Find where the given text appears and provide that cell's center as (x, y) coordinate. 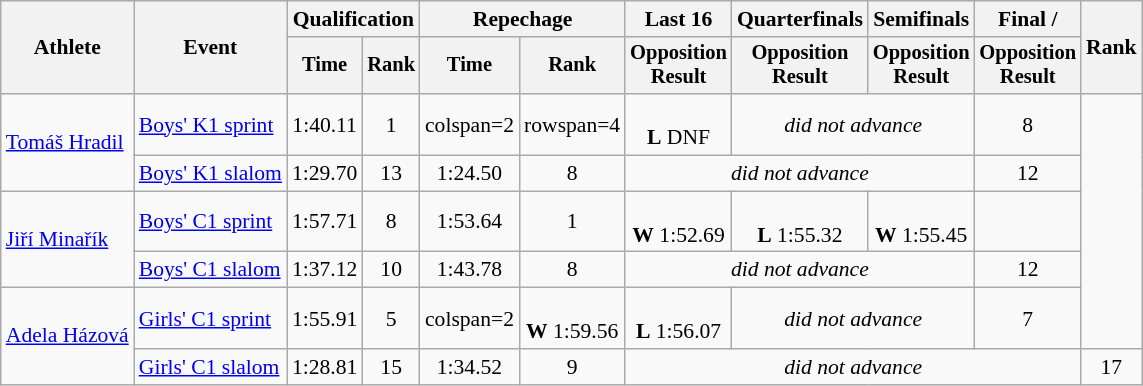
1:53.64 (470, 222)
Boys' K1 sprint (210, 124)
Girls' C1 sprint (210, 318)
5 (391, 318)
Event (210, 48)
Boys' C1 sprint (210, 222)
1:40.11 (324, 124)
1:34.52 (470, 367)
1:29.70 (324, 174)
15 (391, 367)
1:57.71 (324, 222)
1:24.50 (470, 174)
1:55.91 (324, 318)
Quarterfinals (800, 19)
Final / (1028, 19)
17 (1112, 367)
Last 16 (678, 19)
Tomáš Hradil (68, 142)
Athlete (68, 48)
1:28.81 (324, 367)
13 (391, 174)
W 1:55.45 (922, 222)
1:37.12 (324, 270)
Adela Házová (68, 336)
Boys' K1 slalom (210, 174)
Qualification (354, 19)
Boys' C1 slalom (210, 270)
9 (572, 367)
7 (1028, 318)
rowspan=4 (572, 124)
W 1:59.56 (572, 318)
10 (391, 270)
Semifinals (922, 19)
L DNF (678, 124)
Repechage (522, 19)
Jiří Minařík (68, 240)
L 1:55.32 (800, 222)
Girls' C1 slalom (210, 367)
1:43.78 (470, 270)
W 1:52.69 (678, 222)
L 1:56.07 (678, 318)
